Detect which cell encompasses the target text, then output its [X, Y] center coordinate. 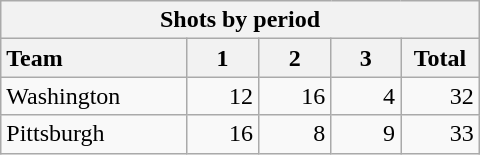
1 [222, 58]
Team [94, 58]
8 [295, 134]
2 [295, 58]
Washington [94, 96]
Pittsburgh [94, 134]
Total [440, 58]
12 [222, 96]
3 [366, 58]
33 [440, 134]
Shots by period [240, 20]
9 [366, 134]
4 [366, 96]
32 [440, 96]
